Determine the [x, y] coordinate at the center of the cell enclosing the given text.  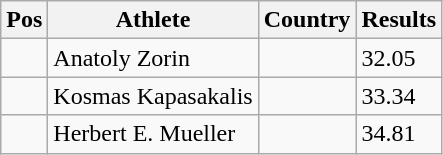
Anatoly Zorin [153, 58]
33.34 [399, 96]
Athlete [153, 20]
Pos [24, 20]
Kosmas Kapasakalis [153, 96]
Herbert E. Mueller [153, 134]
34.81 [399, 134]
Results [399, 20]
Country [307, 20]
32.05 [399, 58]
